Provide the [x, y] coordinate of the cell's center where the given text is located.  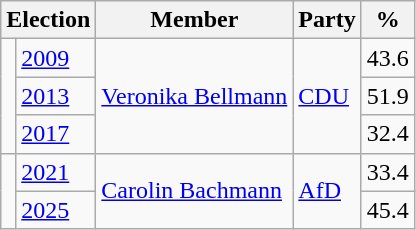
32.4 [388, 134]
45.4 [388, 210]
% [388, 20]
Veronika Bellmann [194, 96]
33.4 [388, 172]
2009 [56, 58]
2021 [56, 172]
AfD [327, 191]
Member [194, 20]
CDU [327, 96]
43.6 [388, 58]
2017 [56, 134]
2013 [56, 96]
Party [327, 20]
2025 [56, 210]
Carolin Bachmann [194, 191]
51.9 [388, 96]
Election [48, 20]
